Return [X, Y] of the center of cell containing provided text 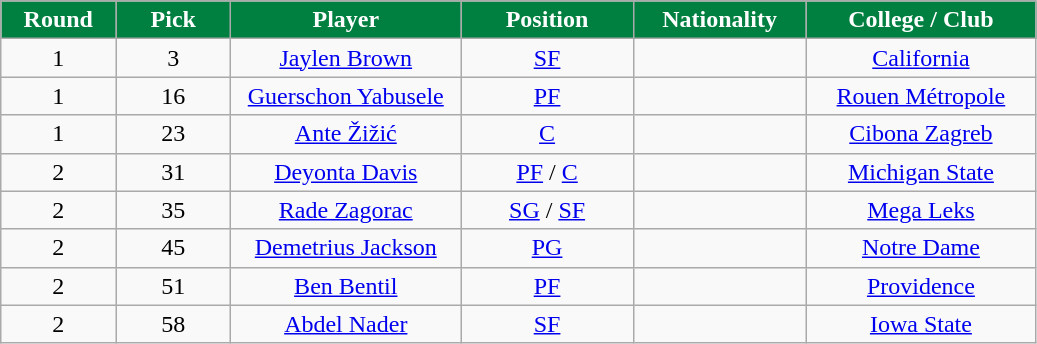
SG / SF [548, 210]
Michigan State [921, 172]
35 [174, 210]
23 [174, 134]
Demetrius Jackson [346, 248]
Rade Zagorac [346, 210]
Ben Bentil [346, 286]
Nationality [720, 20]
Round [58, 20]
51 [174, 286]
Guerschon Yabusele [346, 96]
Deyonta Davis [346, 172]
Abdel Nader [346, 324]
31 [174, 172]
Rouen Métropole [921, 96]
PG [548, 248]
45 [174, 248]
Ante Žižić [346, 134]
PF / C [548, 172]
Position [548, 20]
16 [174, 96]
Cibona Zagreb [921, 134]
Mega Leks [921, 210]
Jaylen Brown [346, 58]
Iowa State [921, 324]
C [548, 134]
3 [174, 58]
Pick [174, 20]
58 [174, 324]
Notre Dame [921, 248]
California [921, 58]
Player [346, 20]
College / Club [921, 20]
Providence [921, 286]
